Scan for the cell matching the given text and deliver its (x, y) coordinate at center. 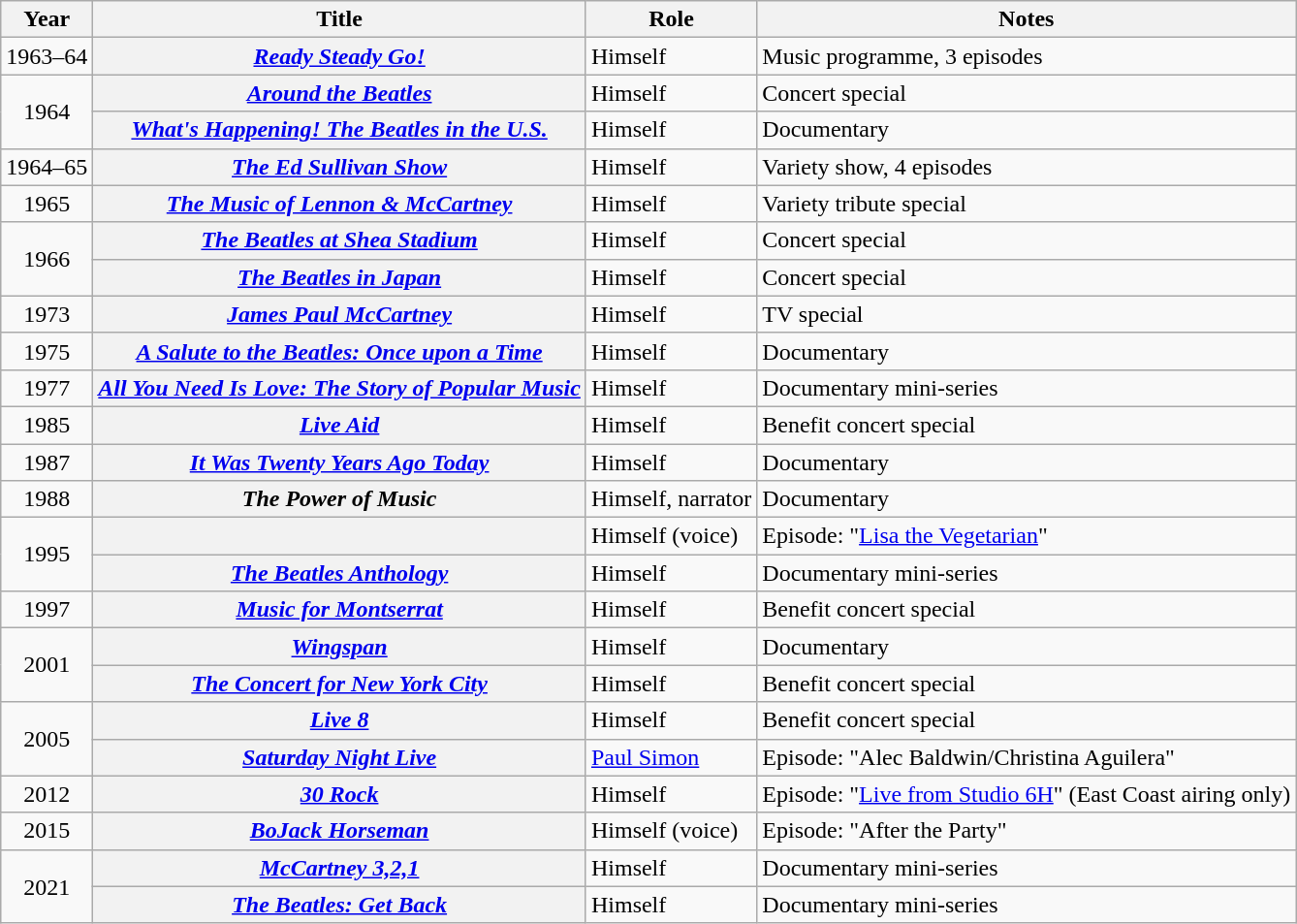
Variety tribute special (1027, 204)
1964–65 (47, 167)
Himself, narrator (671, 499)
1965 (47, 204)
The Beatles in Japan (339, 277)
Music programme, 3 episodes (1027, 56)
It Was Twenty Years Ago Today (339, 462)
Episode: "After the Party" (1027, 831)
Year (47, 19)
James Paul McCartney (339, 314)
TV special (1027, 314)
All You Need Is Love: The Story of Popular Music (339, 388)
Ready Steady Go! (339, 56)
30 Rock (339, 794)
The Power of Music (339, 499)
BoJack Horseman (339, 831)
Music for Montserrat (339, 610)
1975 (47, 351)
Around the Beatles (339, 93)
Episode: "Live from Studio 6H" (East Coast airing only) (1027, 794)
Live 8 (339, 720)
1963–64 (47, 56)
Variety show, 4 episodes (1027, 167)
2005 (47, 739)
The Music of Lennon & McCartney (339, 204)
1973 (47, 314)
2012 (47, 794)
1987 (47, 462)
1988 (47, 499)
The Beatles at Shea Stadium (339, 240)
What's Happening! The Beatles in the U.S. (339, 130)
Live Aid (339, 425)
1977 (47, 388)
Episode: "Alec Baldwin/Christina Aguilera" (1027, 757)
Wingspan (339, 647)
1985 (47, 425)
The Ed Sullivan Show (339, 167)
2021 (47, 886)
Saturday Night Live (339, 757)
Paul Simon (671, 757)
A Salute to the Beatles: Once upon a Time (339, 351)
Episode: "Lisa the Vegetarian" (1027, 536)
1997 (47, 610)
2015 (47, 831)
The Beatles: Get Back (339, 905)
Role (671, 19)
The Beatles Anthology (339, 573)
The Concert for New York City (339, 684)
1964 (47, 112)
2001 (47, 665)
1966 (47, 259)
Notes (1027, 19)
Title (339, 19)
McCartney 3,2,1 (339, 868)
1995 (47, 555)
